Pinpoint the cell where the given text exists, returning its [x, y] midpoint coordinate. 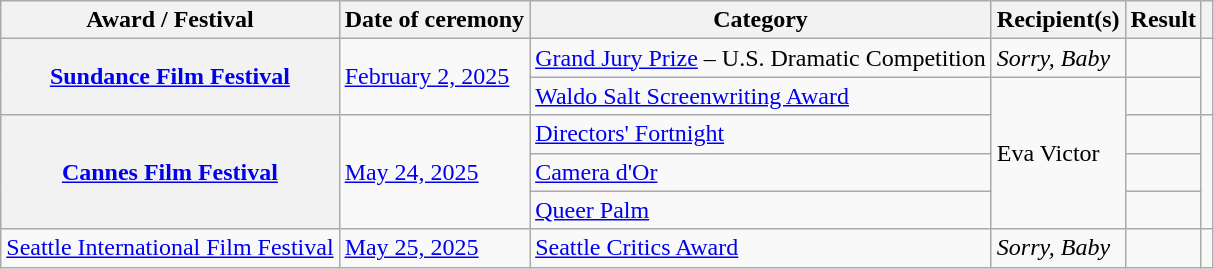
Queer Palm [761, 210]
February 2, 2025 [434, 77]
Sundance Film Festival [170, 77]
Award / Festival [170, 20]
Result [1163, 20]
Date of ceremony [434, 20]
May 24, 2025 [434, 172]
Grand Jury Prize – U.S. Dramatic Competition [761, 58]
Recipient(s) [1058, 20]
Directors' Fortnight [761, 134]
Seattle Critics Award [761, 248]
Seattle International Film Festival [170, 248]
Eva Victor [1058, 153]
Cannes Film Festival [170, 172]
Waldo Salt Screenwriting Award [761, 96]
Category [761, 20]
Camera d'Or [761, 172]
May 25, 2025 [434, 248]
